Detect which cell encompasses the target text, then output its (x, y) center coordinate. 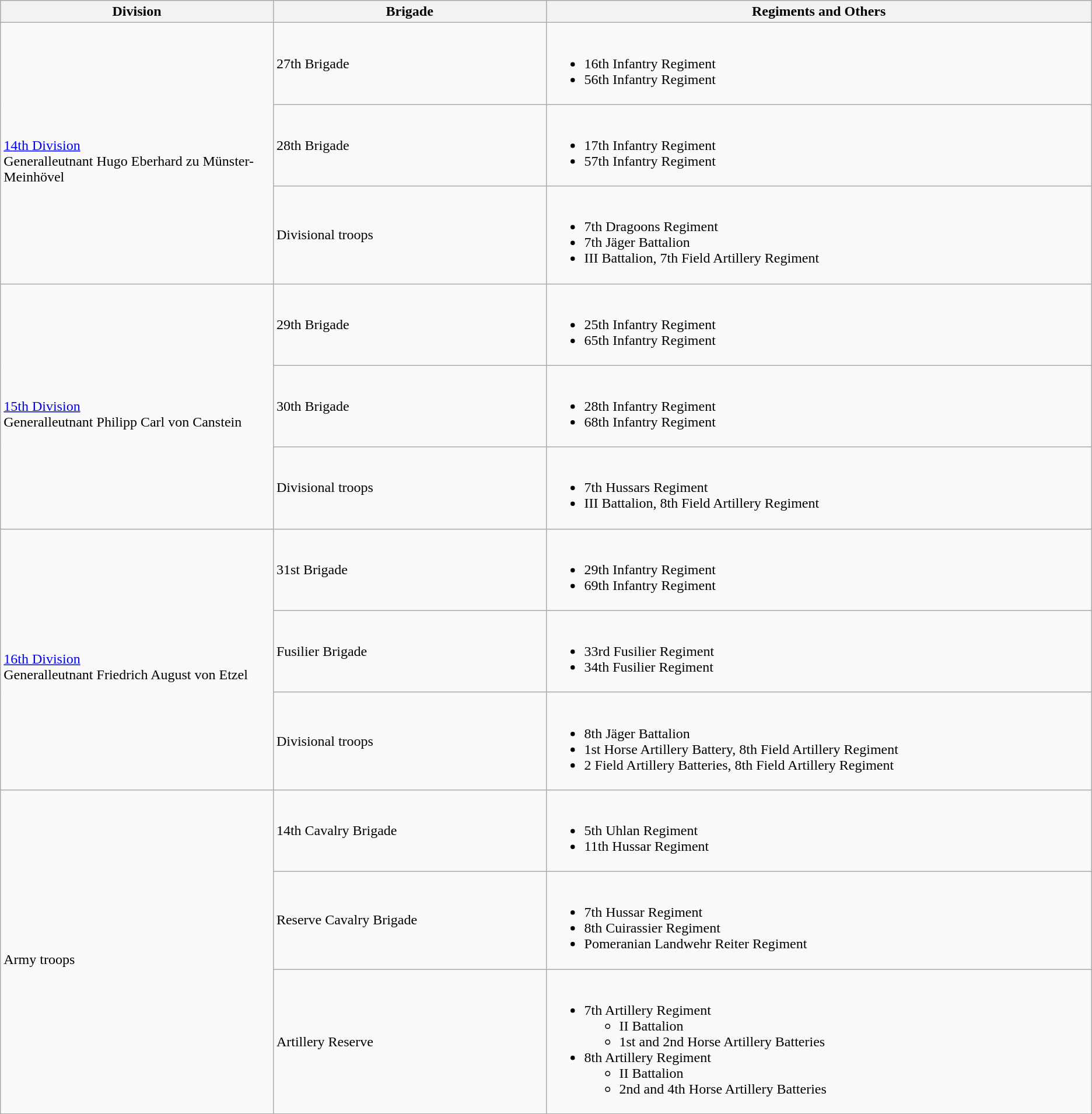
15th Division Generalleutnant Philipp Carl von Canstein (137, 406)
28th Brigade (409, 145)
7th Hussar Regiment8th Cuirassier RegimentPomeranian Landwehr Reiter Regiment (819, 920)
5th Uhlan Regiment11th Hussar Regiment (819, 830)
Division (137, 12)
27th Brigade (409, 64)
25th Infantry Regiment65th Infantry Regiment (819, 324)
29th Brigade (409, 324)
17th Infantry Regiment57th Infantry Regiment (819, 145)
29th Infantry Regiment69th Infantry Regiment (819, 570)
33rd Fusilier Regiment34th Fusilier Regiment (819, 651)
14th Cavalry Brigade (409, 830)
Reserve Cavalry Brigade (409, 920)
7th Dragoons Regiment7th Jäger BattalionIII Battalion, 7th Field Artillery Regiment (819, 235)
28th Infantry Regiment68th Infantry Regiment (819, 406)
7th Artillery RegimentII Battalion1st and 2nd Horse Artillery Batteries8th Artillery RegimentII Battalion2nd and 4th Horse Artillery Batteries (819, 1041)
Regiments and Others (819, 12)
Army troops (137, 951)
30th Brigade (409, 406)
Brigade (409, 12)
Fusilier Brigade (409, 651)
16th Infantry Regiment56th Infantry Regiment (819, 64)
31st Brigade (409, 570)
8th Jäger Battalion1st Horse Artillery Battery, 8th Field Artillery Regiment2 Field Artillery Batteries, 8th Field Artillery Regiment (819, 741)
16th Division Generalleutnant Friedrich August von Etzel (137, 659)
7th Hussars RegimentIII Battalion, 8th Field Artillery Regiment (819, 488)
Artillery Reserve (409, 1041)
14th Division Generalleutnant Hugo Eberhard zu Münster-Meinhövel (137, 153)
